For the text-containing cell, return its midpoint in [x, y] coordinate format. 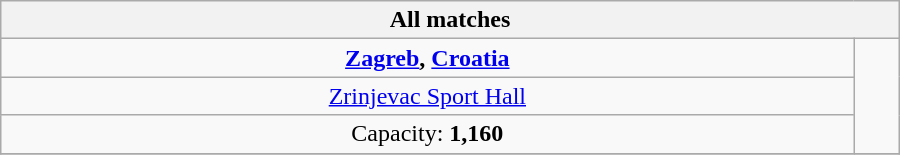
Zagreb, Croatia [428, 58]
Zrinjevac Sport Hall [428, 96]
Capacity: 1,160 [428, 134]
All matches [450, 20]
